Provide the (X, Y) coordinate of the cell's center where the given text is located.  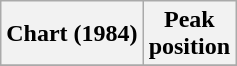
Peak position (189, 34)
Chart (1984) (72, 34)
